Pinpoint the cell where the given text exists, returning its [X, Y] midpoint coordinate. 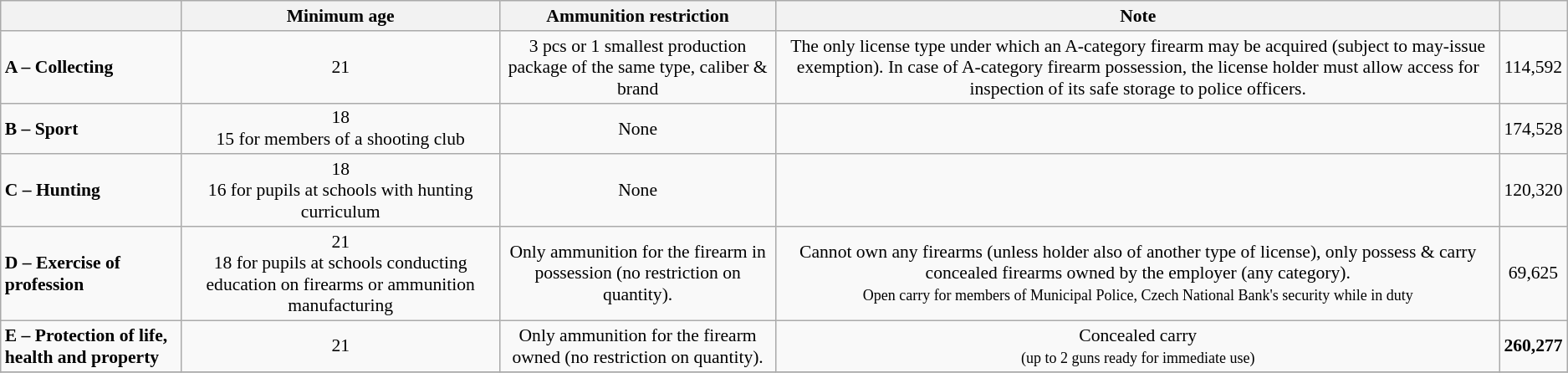
Only ammunition for the firearm in possession (no restriction on quantity). [637, 273]
A – Collecting [91, 67]
B – Sport [91, 129]
Only ammunition for the firearm owned (no restriction on quantity). [637, 346]
1815 for members of a shooting club [340, 129]
2118 for pupils at schools conducting education on firearms or ammunition manufacturing [340, 273]
Note [1137, 16]
120,320 [1533, 191]
Ammunition restriction [637, 16]
174,528 [1533, 129]
E – Protection of life, health and property [91, 346]
D – Exercise of profession [91, 273]
1816 for pupils at schools with hunting curriculum [340, 191]
114,592 [1533, 67]
69,625 [1533, 273]
Minimum age [340, 16]
3 pcs or 1 smallest production package of the same type, caliber & brand [637, 67]
C – Hunting [91, 191]
Concealed carry (up to 2 guns ready for immediate use) [1137, 346]
260,277 [1533, 346]
